Identify which cell holds the provided text, then report its (X, Y) central coordinate. 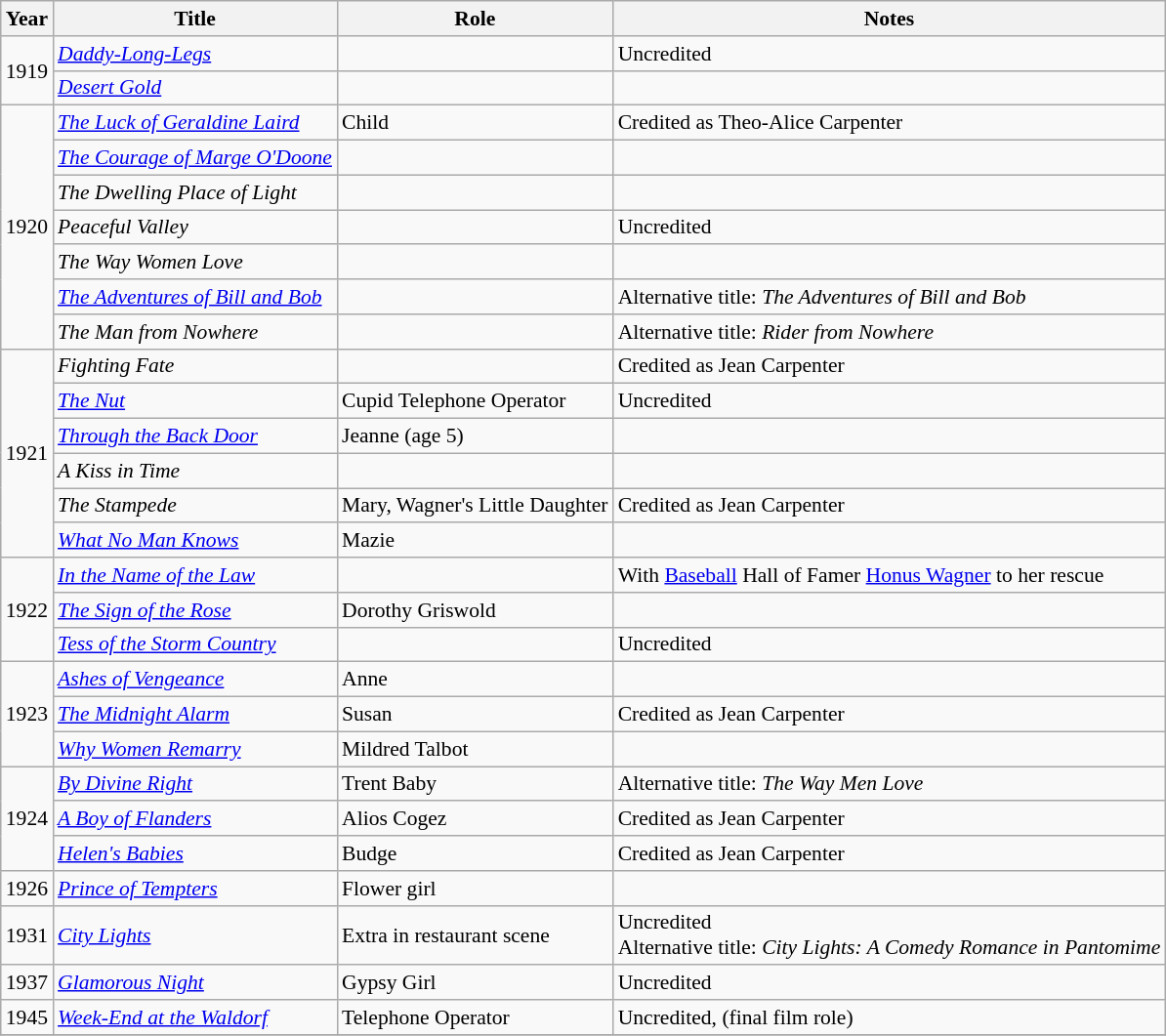
Year (27, 19)
Daddy-Long-Legs (195, 54)
Mazie (475, 541)
Extra in restaurant scene (475, 935)
Anne (475, 680)
The Dwelling Place of Light (195, 192)
The Midnight Alarm (195, 715)
Cupid Telephone Operator (475, 401)
1945 (27, 1017)
The Adventures of Bill and Bob (195, 297)
Alternative title: Rider from Nowhere (890, 332)
Flower girl (475, 889)
Uncredited, (final film role) (890, 1017)
1921 (27, 453)
What No Man Knows (195, 541)
Prince of Tempters (195, 889)
Role (475, 19)
City Lights (195, 935)
Telephone Operator (475, 1017)
Mary, Wagner's Little Daughter (475, 506)
Glamorous Night (195, 983)
Alios Cogez (475, 819)
The Stampede (195, 506)
1926 (27, 889)
Desert Gold (195, 88)
By Divine Right (195, 784)
Alternative title: The Adventures of Bill and Bob (890, 297)
Credited as Theo-Alice Carpenter (890, 123)
Jeanne (age 5) (475, 436)
Child (475, 123)
A Kiss in Time (195, 471)
Susan (475, 715)
The Man from Nowhere (195, 332)
Dorothy Griswold (475, 610)
1922 (27, 609)
1924 (27, 818)
Title (195, 19)
The Nut (195, 401)
In the Name of the Law (195, 575)
The Courage of Marge O'Doone (195, 158)
Alternative title: The Way Men Love (890, 784)
Peaceful Valley (195, 228)
1931 (27, 935)
Mildred Talbot (475, 749)
Budge (475, 853)
Ashes of Vengeance (195, 680)
Week-End at the Waldorf (195, 1017)
Why Women Remarry (195, 749)
With Baseball Hall of Famer Honus Wagner to her rescue (890, 575)
The Luck of Geraldine Laird (195, 123)
Helen's Babies (195, 853)
Tess of the Storm Country (195, 644)
Through the Back Door (195, 436)
Notes (890, 19)
Fighting Fate (195, 366)
Gypsy Girl (475, 983)
1923 (27, 715)
Trent Baby (475, 784)
UncreditedAlternative title: City Lights: A Comedy Romance in Pantomime (890, 935)
1937 (27, 983)
1919 (27, 70)
The Sign of the Rose (195, 610)
The Way Women Love (195, 263)
1920 (27, 227)
A Boy of Flanders (195, 819)
